Provide the [X, Y] coordinate of the cell's center where the given text is located.  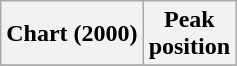
Chart (2000) [72, 34]
Peakposition [189, 34]
